For the text-containing cell, return its midpoint in [X, Y] coordinate format. 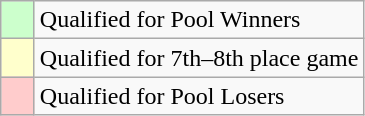
Qualified for Pool Losers [199, 96]
Qualified for 7th–8th place game [199, 58]
Qualified for Pool Winners [199, 20]
